Return the (X, Y) coordinate for the center point of the cell that contains the specified text.  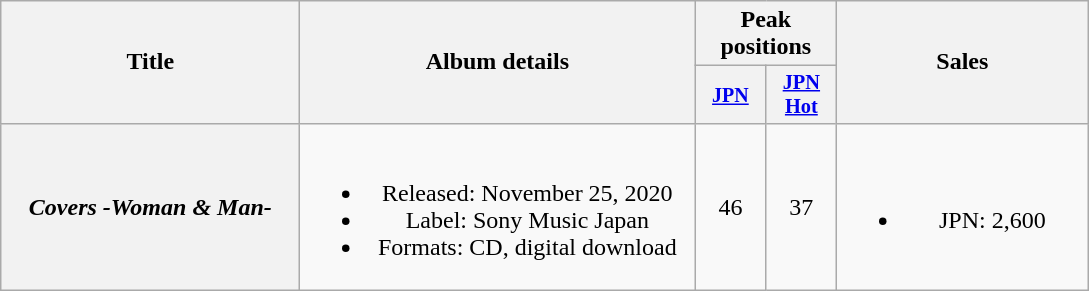
46 (730, 206)
Covers -Woman & Man- (150, 206)
Album details (498, 62)
JPNHot (802, 95)
Released: November 25, 2020Label: Sony Music JapanFormats: CD, digital download (498, 206)
JPN: 2,600 (962, 206)
JPN (730, 95)
Title (150, 62)
37 (802, 206)
Peak positions (766, 34)
Sales (962, 62)
